Find where the given text appears and provide that cell's center as [X, Y] coordinate. 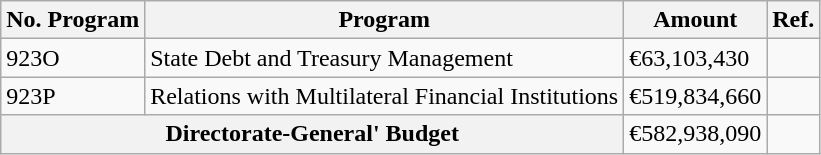
State Debt and Treasury Management [384, 58]
Relations with Multilateral Financial Institutions [384, 96]
923O [73, 58]
Program [384, 20]
No. Program [73, 20]
923P [73, 96]
Amount [696, 20]
€582,938,090 [696, 134]
Directorate-General' Budget [312, 134]
€63,103,430 [696, 58]
€519,834,660 [696, 96]
Ref. [794, 20]
